Capture the cell that displays the provided text and extract its [X, Y] central coordinate. 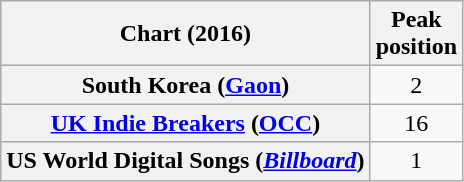
16 [416, 123]
1 [416, 161]
Chart (2016) [186, 34]
2 [416, 85]
US World Digital Songs (Billboard) [186, 161]
UK Indie Breakers (OCC) [186, 123]
South Korea (Gaon) [186, 85]
Peakposition [416, 34]
